Locate the cell with the specified text and output its (X, Y) center coordinate. 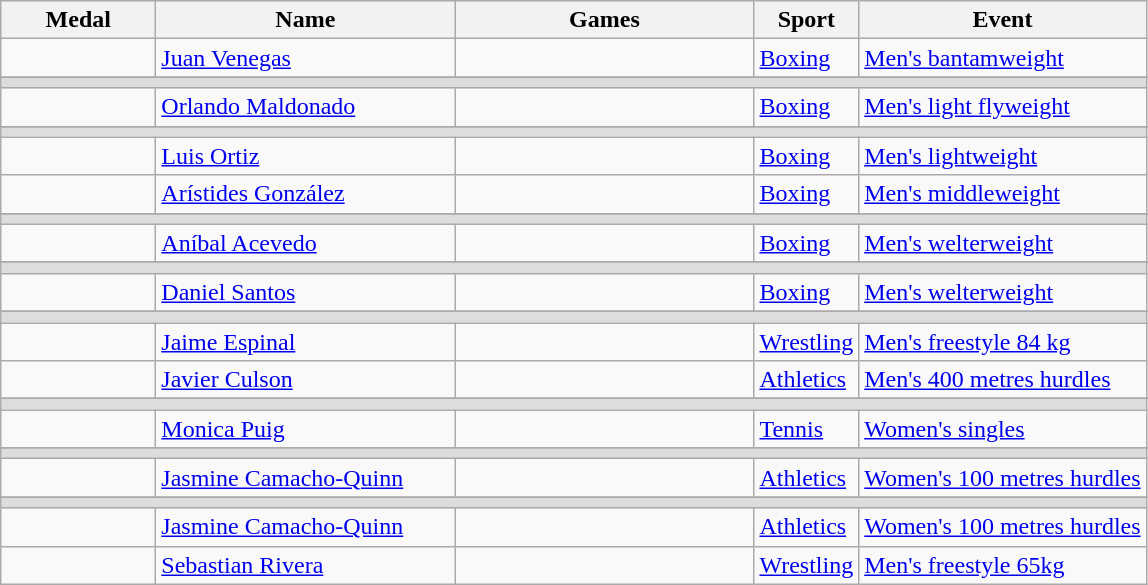
Games (604, 20)
Medal (78, 20)
Sebastian Rivera (306, 565)
Daniel Santos (306, 292)
Aníbal Acevedo (306, 243)
Orlando Maldonado (306, 107)
Men's freestyle 65kg (1002, 565)
Men's freestyle 84 kg (1002, 341)
Name (306, 20)
Sport (806, 20)
Men's bantamweight (1002, 58)
Luis Ortiz (306, 156)
Juan Venegas (306, 58)
Women's singles (1002, 429)
Event (1002, 20)
Men's middleweight (1002, 194)
Men's lightweight (1002, 156)
Jaime Espinal (306, 341)
Men's 400 metres hurdles (1002, 380)
Tennis (806, 429)
Monica Puig (306, 429)
Men's light flyweight (1002, 107)
Javier Culson (306, 380)
Arístides González (306, 194)
